Pinpoint the cell where the given text exists, returning its [X, Y] midpoint coordinate. 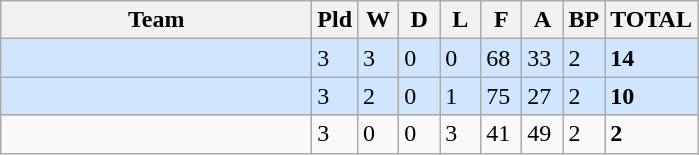
41 [502, 134]
10 [652, 96]
Pld [335, 20]
1 [460, 96]
14 [652, 58]
A [542, 20]
33 [542, 58]
27 [542, 96]
49 [542, 134]
D [420, 20]
L [460, 20]
W [378, 20]
BP [584, 20]
Team [156, 20]
75 [502, 96]
68 [502, 58]
F [502, 20]
TOTAL [652, 20]
